Detect which cell encompasses the target text, then output its [x, y] center coordinate. 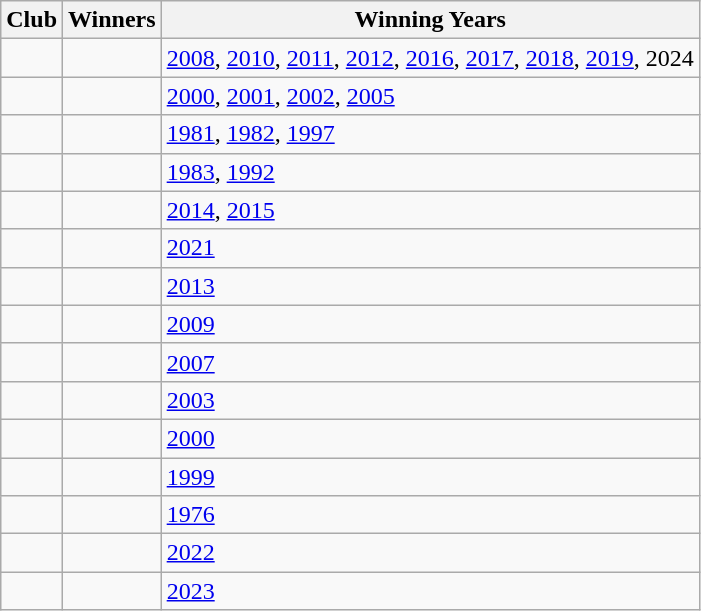
2007 [430, 362]
1983, 1992 [430, 172]
2023 [430, 591]
Club [32, 20]
2021 [430, 248]
2008, 2010, 2011, 2012, 2016, 2017, 2018, 2019, 2024 [430, 58]
1999 [430, 477]
2014, 2015 [430, 210]
Winning Years [430, 20]
2003 [430, 400]
2009 [430, 324]
1981, 1982, 1997 [430, 134]
2000 [430, 438]
2022 [430, 553]
1976 [430, 515]
2000, 2001, 2002, 2005 [430, 96]
Winners [112, 20]
2013 [430, 286]
